Return the [x, y] coordinate for the center point of the cell that contains the specified text.  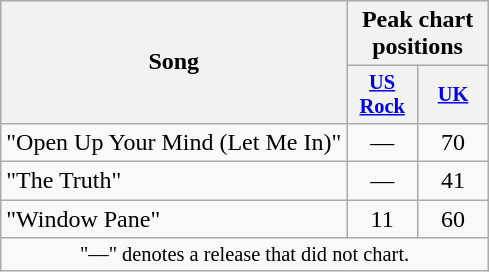
41 [454, 181]
"—" denotes a release that did not chart. [245, 255]
Song [174, 62]
Peak chart positions [418, 34]
USRock [382, 95]
"Open Up Your Mind (Let Me In)" [174, 142]
11 [382, 219]
"The Truth" [174, 181]
60 [454, 219]
70 [454, 142]
"Window Pane" [174, 219]
UK [454, 95]
